Provide the [X, Y] coordinate of the cell's center where the given text is located.  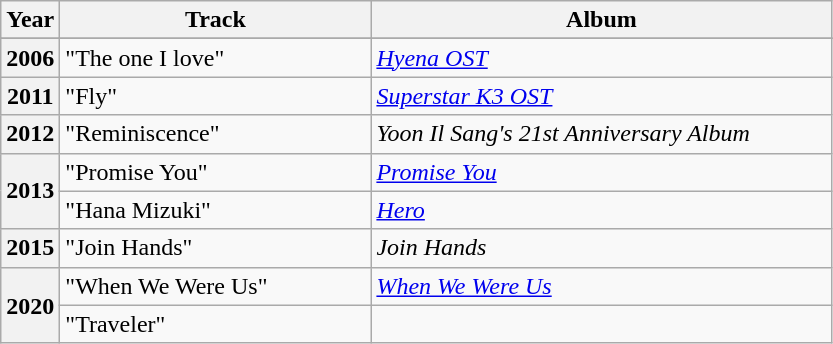
Hyena OST [602, 58]
"Traveler" [216, 324]
"Reminiscence" [216, 134]
Year [30, 20]
Promise You [602, 172]
Track [216, 20]
Album [602, 20]
Hero [602, 210]
2015 [30, 248]
2020 [30, 305]
2006 [30, 58]
"Hana Mizuki" [216, 210]
2013 [30, 191]
2012 [30, 134]
"When We Were Us" [216, 286]
"The one I love" [216, 58]
2011 [30, 96]
Superstar K3 OST [602, 96]
"Promise You" [216, 172]
"Fly" [216, 96]
"Join Hands" [216, 248]
Join Hands [602, 248]
Yoon Il Sang's 21st Anniversary Album [602, 134]
When We Were Us [602, 286]
